Return the (X, Y) coordinate for the center point of the cell that contains the specified text.  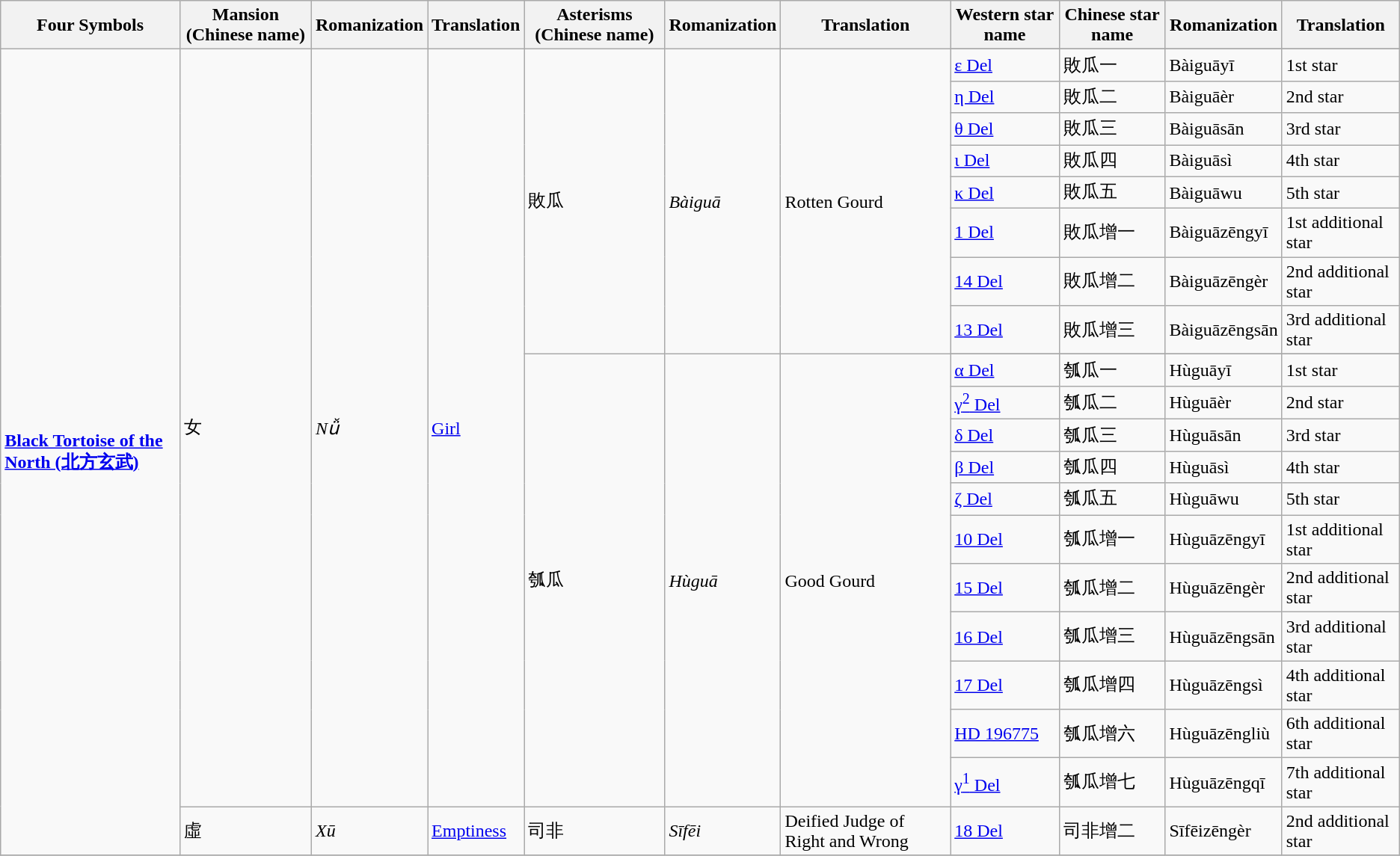
Hùguāzēngsì (1224, 685)
瓠瓜增三 (1112, 637)
15 Del (1005, 588)
敗瓜五 (1112, 193)
β Del (1005, 467)
瓠瓜增四 (1112, 685)
Hùguāsān (1224, 435)
Nǚ (369, 428)
κ Del (1005, 193)
Hùguāzēngsān (1224, 637)
Bàiguāyī (1224, 66)
司非增二 (1112, 831)
1 Del (1005, 233)
敗瓜增三 (1112, 330)
17 Del (1005, 685)
Sīfēi (722, 831)
Rotten Gourd (866, 202)
敗瓜三 (1112, 129)
14 Del (1005, 281)
瓠瓜一 (1112, 371)
13 Del (1005, 330)
瓠瓜增七 (1112, 782)
虛 (245, 831)
敗瓜一 (1112, 66)
Deified Judge of Right and Wrong (866, 831)
敗瓜增二 (1112, 281)
ι Del (1005, 161)
Hùguāzēngliù (1224, 734)
敗瓜四 (1112, 161)
瓠瓜增一 (1112, 540)
敗瓜增一 (1112, 233)
瓠瓜 (595, 580)
Hùguāwu (1224, 499)
ζ Del (1005, 499)
16 Del (1005, 637)
Xū (369, 831)
Girl (476, 428)
瓠瓜二 (1112, 402)
Hùguāzēngqī (1224, 782)
Good Gourd (866, 580)
瓠瓜五 (1112, 499)
Four Symbols (90, 25)
α Del (1005, 371)
敗瓜 (595, 202)
Hùguā (722, 580)
4th additional star (1340, 685)
瓠瓜四 (1112, 467)
Hùguāsì (1224, 467)
瓠瓜增六 (1112, 734)
Bàiguāèr (1224, 97)
10 Del (1005, 540)
Bàiguāwu (1224, 193)
Western star name (1005, 25)
Bàiguāzēngèr (1224, 281)
女 (245, 428)
瓠瓜增二 (1112, 588)
θ Del (1005, 129)
Emptiness (476, 831)
司非 (595, 831)
Hùguāzēngèr (1224, 588)
Bàiguāzēngyī (1224, 233)
敗瓜二 (1112, 97)
η Del (1005, 97)
Sīfēizēngèr (1224, 831)
Asterisms (Chinese name) (595, 25)
Bàiguāsì (1224, 161)
HD 196775 (1005, 734)
γ2 Del (1005, 402)
ε Del (1005, 66)
Black Tortoise of the North (北方玄武) (90, 452)
Hùguāyī (1224, 371)
7th additional star (1340, 782)
Mansion (Chinese name) (245, 25)
Bàiguāzēngsān (1224, 330)
Bàiguā (722, 202)
γ1 Del (1005, 782)
Hùguāèr (1224, 402)
Chinese star name (1112, 25)
18 Del (1005, 831)
Hùguāzēngyī (1224, 540)
6th additional star (1340, 734)
Bàiguāsān (1224, 129)
δ Del (1005, 435)
瓠瓜三 (1112, 435)
